Determine the [X, Y] coordinate at the center of the cell enclosing the given text.  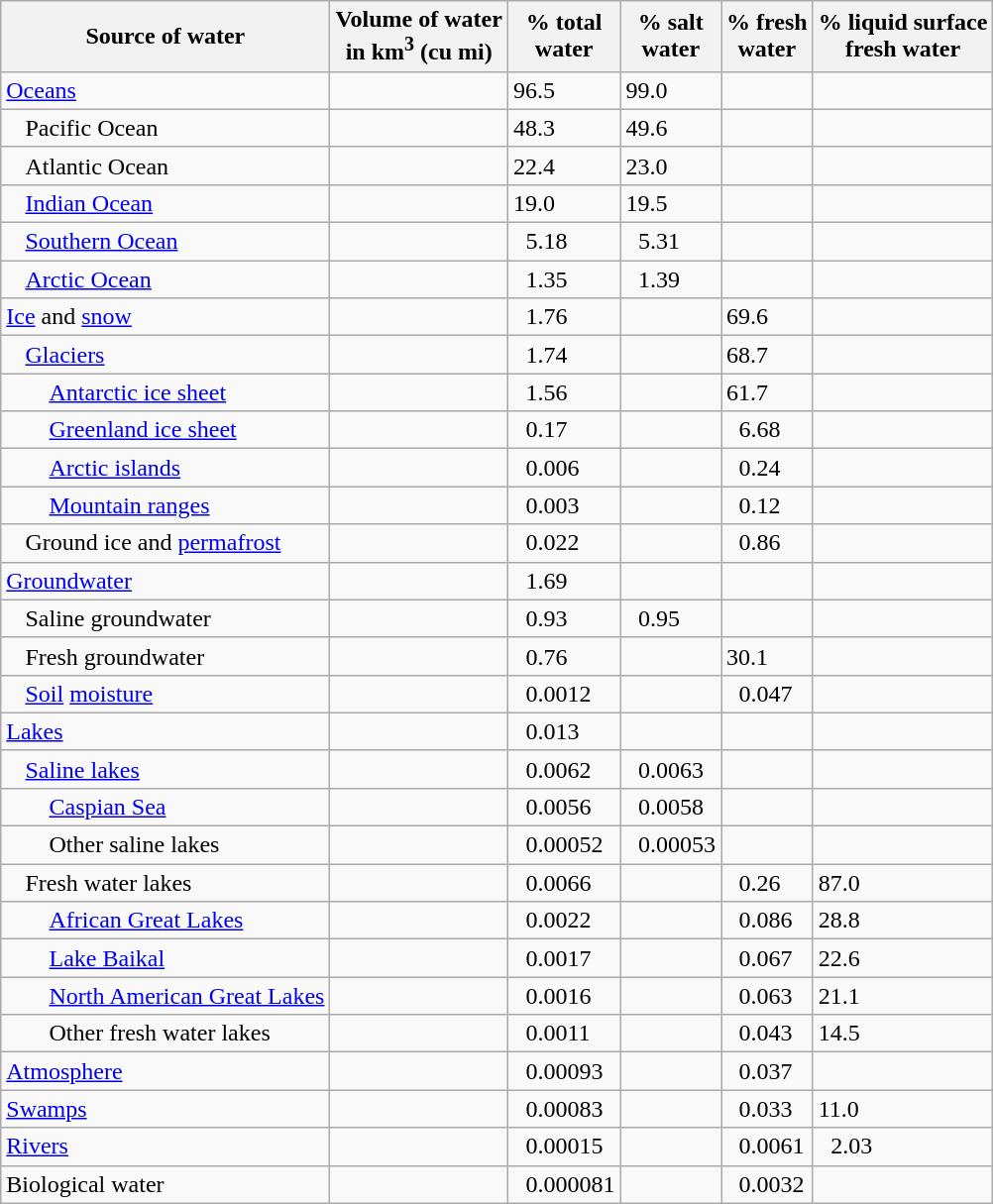
28.8 [903, 921]
19.5 [671, 203]
0.067 [767, 958]
Mountain ranges [165, 505]
49.6 [671, 128]
0.000081 [564, 1184]
0.063 [767, 996]
Atmosphere [165, 1071]
Arctic islands [165, 468]
% totalwater [564, 37]
Arctic Ocean [165, 279]
0.0058 [671, 807]
1.76 [564, 317]
6.68 [767, 430]
0.0011 [564, 1034]
0.00053 [671, 845]
1.35 [564, 279]
99.0 [671, 90]
Caspian Sea [165, 807]
Lake Baikal [165, 958]
0.26 [767, 883]
2.03 [903, 1147]
1.74 [564, 355]
0.86 [767, 543]
Source of water [165, 37]
0.0063 [671, 769]
% saltwater [671, 37]
1.69 [564, 581]
1.56 [564, 392]
0.93 [564, 618]
0.17 [564, 430]
61.7 [767, 392]
22.6 [903, 958]
Ice and snow [165, 317]
Fresh groundwater [165, 656]
69.6 [767, 317]
0.00015 [564, 1147]
Southern Ocean [165, 242]
48.3 [564, 128]
Ground ice and permafrost [165, 543]
Atlantic Ocean [165, 165]
0.00052 [564, 845]
11.0 [903, 1109]
14.5 [903, 1034]
Antarctic ice sheet [165, 392]
0.76 [564, 656]
Indian Ocean [165, 203]
30.1 [767, 656]
22.4 [564, 165]
0.0062 [564, 769]
0.022 [564, 543]
68.7 [767, 355]
1.39 [671, 279]
Rivers [165, 1147]
0.00093 [564, 1071]
0.003 [564, 505]
Swamps [165, 1109]
5.31 [671, 242]
0.0066 [564, 883]
Other saline lakes [165, 845]
19.0 [564, 203]
Soil moisture [165, 694]
5.18 [564, 242]
Volume of waterin km3 (cu mi) [418, 37]
0.0016 [564, 996]
0.12 [767, 505]
0.95 [671, 618]
0.24 [767, 468]
Groundwater [165, 581]
0.0017 [564, 958]
Saline lakes [165, 769]
0.0061 [767, 1147]
Other fresh water lakes [165, 1034]
African Great Lakes [165, 921]
0.033 [767, 1109]
Lakes [165, 731]
87.0 [903, 883]
Oceans [165, 90]
0.006 [564, 468]
0.0012 [564, 694]
96.5 [564, 90]
0.0056 [564, 807]
0.0032 [767, 1184]
Fresh water lakes [165, 883]
0.037 [767, 1071]
Pacific Ocean [165, 128]
21.1 [903, 996]
0.00083 [564, 1109]
23.0 [671, 165]
% freshwater [767, 37]
0.043 [767, 1034]
0.086 [767, 921]
Biological water [165, 1184]
North American Great Lakes [165, 996]
Saline groundwater [165, 618]
0.0022 [564, 921]
Greenland ice sheet [165, 430]
Glaciers [165, 355]
0.013 [564, 731]
0.047 [767, 694]
% liquid surfacefresh water [903, 37]
